Scan for the cell matching the given text and deliver its (x, y) coordinate at center. 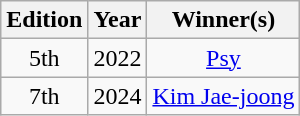
5th (44, 58)
Kim Jae-joong (224, 96)
Year (118, 20)
Winner(s) (224, 20)
Edition (44, 20)
Psy (224, 58)
7th (44, 96)
2022 (118, 58)
2024 (118, 96)
